Scan for the cell matching the given text and deliver its (X, Y) coordinate at center. 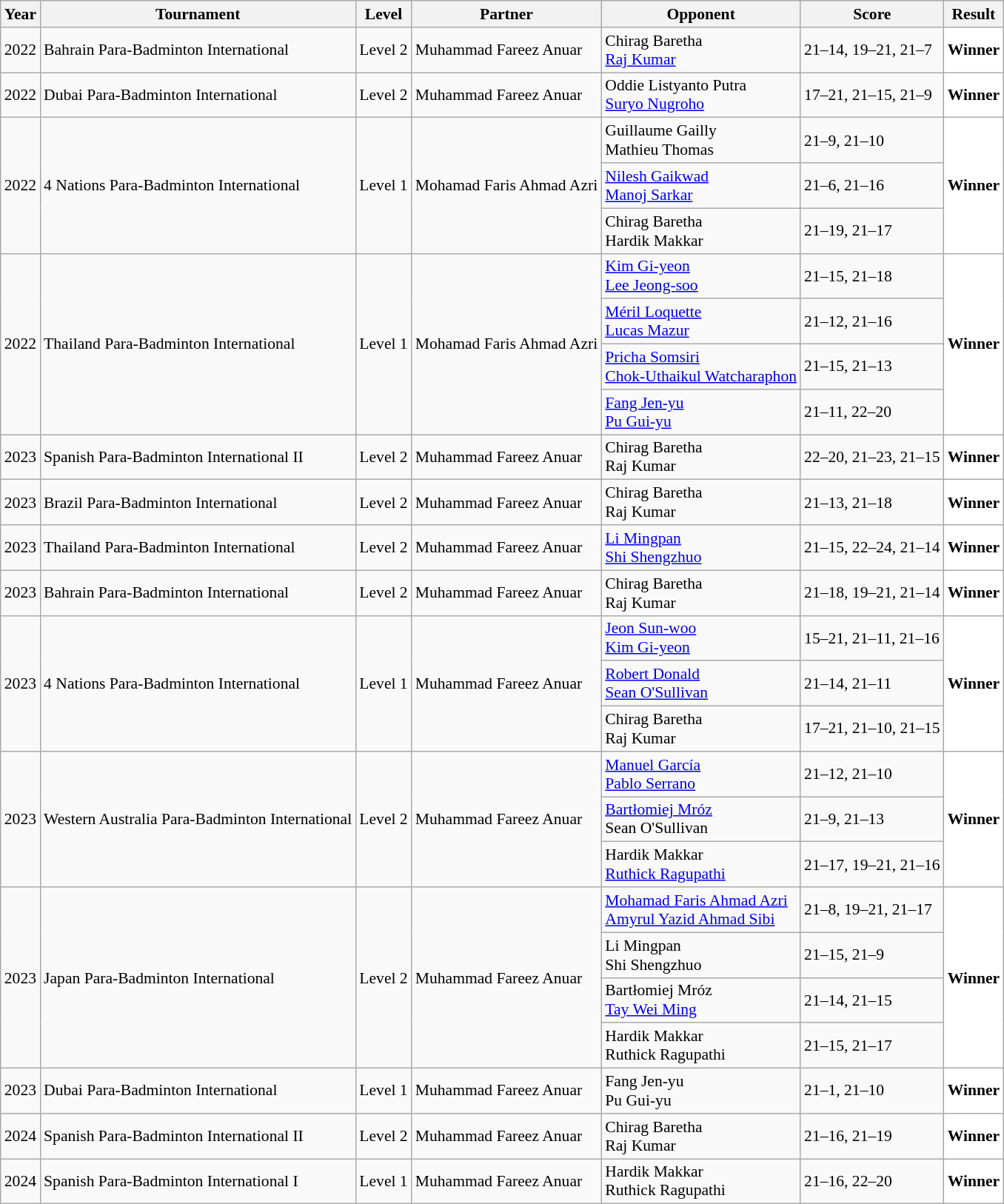
Year (21, 14)
21–15, 21–17 (872, 1046)
21–16, 21–19 (872, 1136)
Result (974, 14)
21–1, 21–10 (872, 1091)
21–6, 21–16 (872, 185)
Chirag Baretha Hardik Makkar (700, 231)
21–14, 21–11 (872, 684)
Bartłomiej Mróz Tay Wei Ming (700, 1000)
Tournament (198, 14)
Robert Donald Sean O'Sullivan (700, 684)
21–14, 19–21, 21–7 (872, 50)
Mohamad Faris Ahmad Azri Amyrul Yazid Ahmad Sibi (700, 909)
21–12, 21–16 (872, 321)
21–12, 21–10 (872, 775)
21–11, 22–20 (872, 412)
22–20, 21–23, 21–15 (872, 458)
Score (872, 14)
17–21, 21–15, 21–9 (872, 95)
Western Australia Para-Badminton International (198, 819)
Brazil Para-Badminton International (198, 502)
Jeon Sun-woo Kim Gi-yeon (700, 638)
21–9, 21–13 (872, 819)
21–13, 21–18 (872, 502)
21–19, 21–17 (872, 231)
Manuel García Pablo Serrano (700, 775)
21–18, 19–21, 21–14 (872, 592)
Level (384, 14)
21–14, 21–15 (872, 1000)
21–15, 21–13 (872, 367)
17–21, 21–10, 21–15 (872, 729)
Pricha Somsiri Chok-Uthaikul Watcharaphon (700, 367)
21–15, 21–18 (872, 275)
Opponent (700, 14)
Méril Loquette Lucas Mazur (700, 321)
21–15, 21–9 (872, 955)
21–8, 19–21, 21–17 (872, 909)
21–16, 22–20 (872, 1182)
Kim Gi-yeon Lee Jeong-soo (700, 275)
Partner (506, 14)
Bartłomiej Mróz Sean O'Sullivan (700, 819)
21–15, 22–24, 21–14 (872, 548)
Oddie Listyanto Putra Suryo Nugroho (700, 95)
Guillaume Gailly Mathieu Thomas (700, 141)
21–9, 21–10 (872, 141)
Japan Para-Badminton International (198, 977)
Nilesh Gaikwad Manoj Sarkar (700, 185)
Spanish Para-Badminton International I (198, 1182)
15–21, 21–11, 21–16 (872, 638)
21–17, 19–21, 21–16 (872, 865)
